Determine the (X, Y) coordinate at the center of the cell enclosing the given text.  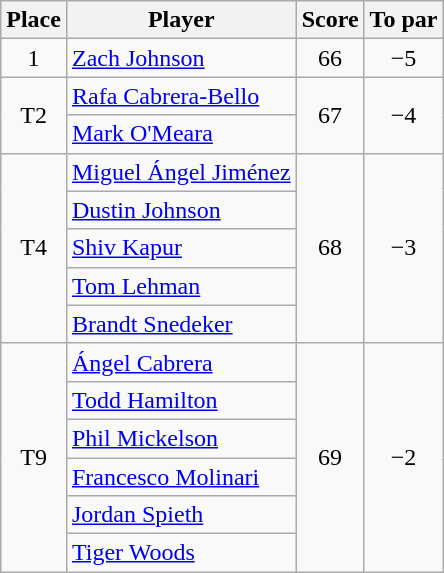
Brandt Snedeker (181, 324)
−2 (404, 457)
Ángel Cabrera (181, 362)
Place (34, 20)
T2 (34, 115)
Francesco Molinari (181, 477)
Todd Hamilton (181, 400)
−4 (404, 115)
T9 (34, 457)
1 (34, 58)
66 (330, 58)
Shiv Kapur (181, 248)
To par (404, 20)
67 (330, 115)
Zach Johnson (181, 58)
Rafa Cabrera-Bello (181, 96)
68 (330, 248)
−5 (404, 58)
−3 (404, 248)
Mark O'Meara (181, 134)
Tiger Woods (181, 553)
Miguel Ángel Jiménez (181, 172)
Phil Mickelson (181, 438)
Jordan Spieth (181, 515)
Dustin Johnson (181, 210)
69 (330, 457)
T4 (34, 248)
Tom Lehman (181, 286)
Score (330, 20)
Player (181, 20)
